Extract the [X, Y] coordinate from the center of the cell holding the provided text.  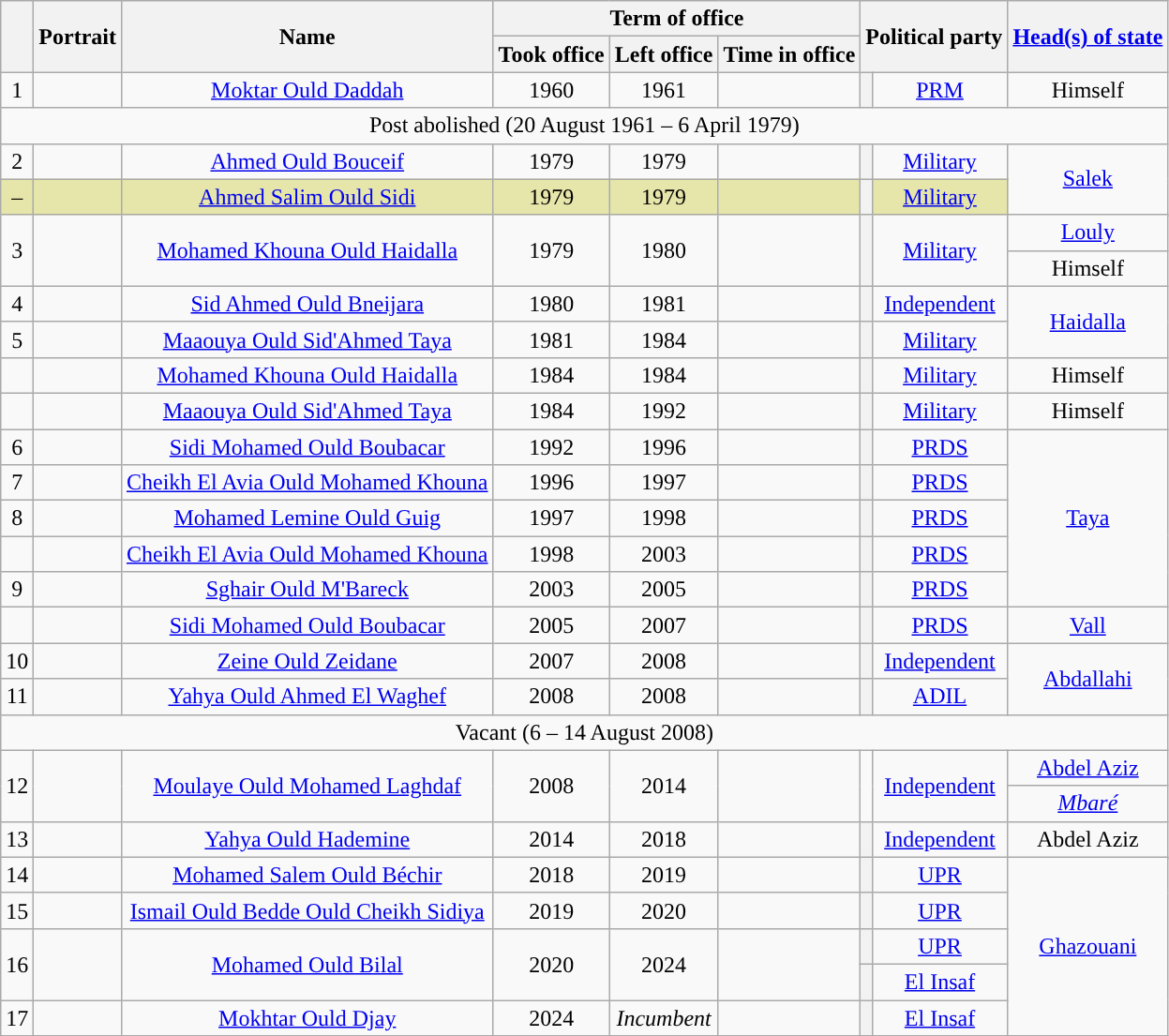
Name [307, 37]
15 [17, 910]
Time in office [789, 54]
Salek [1087, 179]
Yahya Ould Hademine [307, 839]
16 [17, 964]
13 [17, 839]
PRM [939, 90]
12 [17, 786]
Yahya Ould Ahmed El Waghef [307, 697]
1961 [664, 90]
Took office [551, 54]
Ahmed Ould Bouceif [307, 161]
Mokhtar Ould Djay [307, 1017]
9 [17, 590]
Head(s) of state [1087, 37]
Ghazouani [1087, 946]
4 [17, 304]
Term of office [677, 19]
Ismail Ould Bedde Ould Cheikh Sidiya [307, 910]
6 [17, 447]
10 [17, 661]
Vall [1087, 625]
3 [17, 250]
Portrait [78, 37]
Incumbent [664, 1017]
8 [17, 518]
17 [17, 1017]
1960 [551, 90]
Abdallahi [1087, 679]
2 [17, 161]
5 [17, 339]
Haidalla [1087, 322]
Mbaré [1087, 803]
Political party [934, 37]
Louly [1087, 233]
Sghair Ould M'Bareck [307, 590]
Sid Ahmed Ould Bneijara [307, 304]
Mohamed Salem Ould Béchir [307, 875]
Zeine Ould Zeidane [307, 661]
7 [17, 483]
ADIL [939, 697]
Moktar Ould Daddah [307, 90]
Mohamed Lemine Ould Guig [307, 518]
Mohamed Ould Bilal [307, 964]
Post abolished (20 August 1961 – 6 April 1979) [585, 126]
Vacant (6 – 14 August 2008) [585, 732]
Taya [1087, 518]
1 [17, 90]
14 [17, 875]
Moulaye Ould Mohamed Laghdaf [307, 786]
– [17, 197]
11 [17, 697]
Ahmed Salim Ould Sidi [307, 197]
Left office [664, 54]
